Locate the cell with the specified text and output its [X, Y] center coordinate. 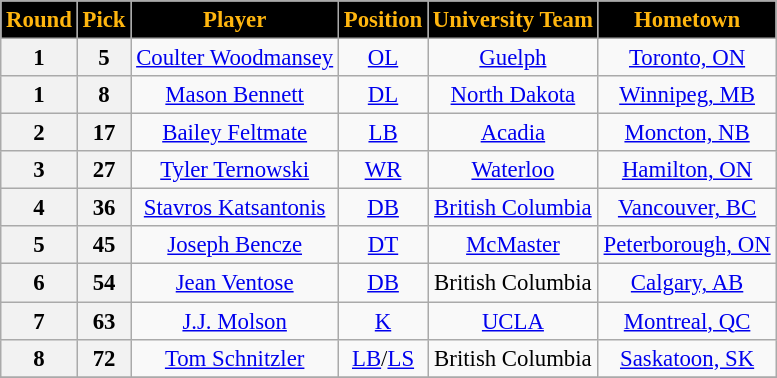
Tyler Ternowski [235, 170]
Stavros Katsantonis [235, 208]
63 [104, 321]
LB/LS [382, 358]
University Team [514, 20]
WR [382, 170]
Player [235, 20]
Position [382, 20]
Peterborough, ON [687, 245]
Mason Bennett [235, 95]
54 [104, 283]
DT [382, 245]
Winnipeg, MB [687, 95]
2 [39, 133]
Calgary, AB [687, 283]
17 [104, 133]
Saskatoon, SK [687, 358]
Montreal, QC [687, 321]
7 [39, 321]
Moncton, NB [687, 133]
Coulter Woodmansey [235, 58]
72 [104, 358]
Tom Schnitzler [235, 358]
45 [104, 245]
DL [382, 95]
Acadia [514, 133]
Bailey Feltmate [235, 133]
OL [382, 58]
4 [39, 208]
Waterloo [514, 170]
J.J. Molson [235, 321]
Vancouver, BC [687, 208]
Guelph [514, 58]
3 [39, 170]
Round [39, 20]
Joseph Bencze [235, 245]
K [382, 321]
6 [39, 283]
Hometown [687, 20]
McMaster [514, 245]
North Dakota [514, 95]
Pick [104, 20]
UCLA [514, 321]
36 [104, 208]
Toronto, ON [687, 58]
Hamilton, ON [687, 170]
LB [382, 133]
Jean Ventose [235, 283]
27 [104, 170]
